Capture the cell that displays the provided text and extract its [x, y] central coordinate. 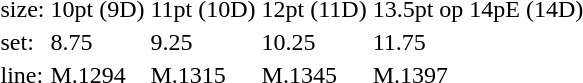
8.75 [98, 42]
10.25 [314, 42]
9.25 [203, 42]
